From the cell containing the given text, extract its center point as (x, y) coordinate. 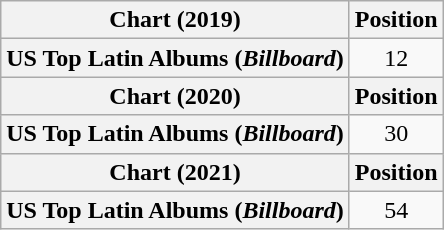
Chart (2019) (176, 20)
Chart (2020) (176, 96)
12 (396, 58)
54 (396, 210)
Chart (2021) (176, 172)
30 (396, 134)
